Locate the cell with the specified text and output its (X, Y) center coordinate. 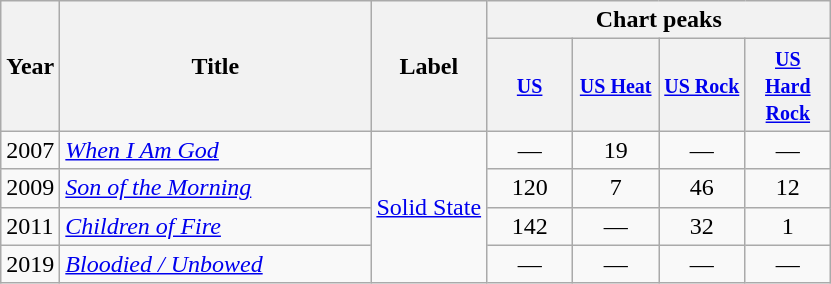
46 (702, 188)
Children of Fire (216, 226)
Bloodied / Unbowed (216, 264)
US Rock (702, 85)
Chart peaks (659, 20)
7 (616, 188)
Son of the Morning (216, 188)
120 (530, 188)
2009 (30, 188)
19 (616, 150)
32 (702, 226)
Solid State (429, 207)
2019 (30, 264)
US Heat (616, 85)
Title (216, 66)
Label (429, 66)
1 (788, 226)
2011 (30, 226)
Year (30, 66)
US (530, 85)
When I Am God (216, 150)
142 (530, 226)
12 (788, 188)
US Hard Rock (788, 85)
2007 (30, 150)
